From the cell containing the given text, extract its center point as [x, y] coordinate. 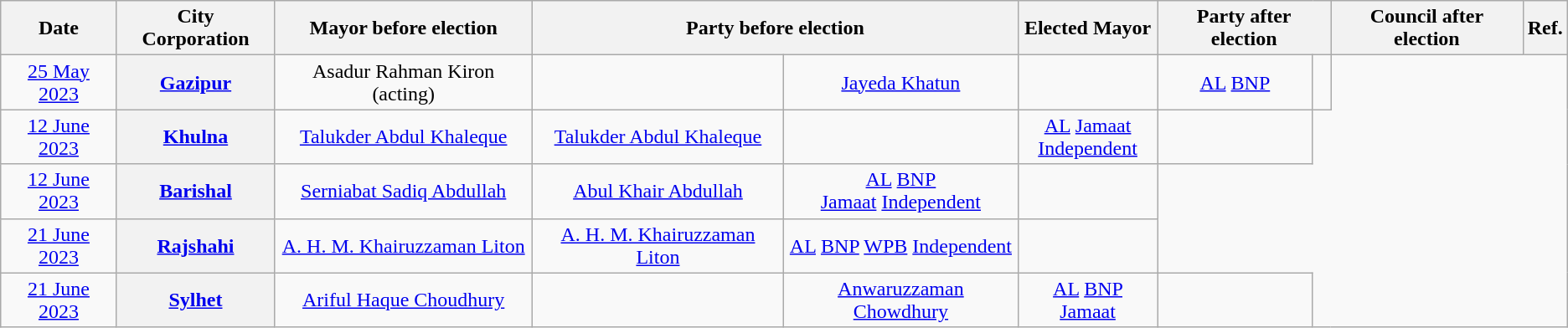
Rajshahi [196, 246]
Anwaruzzaman Chowdhury [900, 300]
Date [59, 28]
AL BNP [1235, 82]
City Corporation [196, 28]
Party after election [1245, 28]
Sylhet [196, 300]
AL BNP WPB Independent [900, 246]
Gazipur [196, 82]
AL Jamaat Independent [1087, 137]
Party before election [776, 28]
Ref. [1545, 28]
Mayor before election [404, 28]
Abul Khair Abdullah [658, 191]
Elected Mayor [1087, 28]
25 May 2023 [59, 82]
AL BNP Jamaat Independent [900, 191]
Jayeda Khatun [900, 82]
Council after election [1427, 28]
Barishal [196, 191]
Khulna [196, 137]
Asadur Rahman Kiron (acting) [404, 82]
AL BNP Jamaat [1087, 300]
Serniabat Sadiq Abdullah [404, 191]
Ariful Haque Choudhury [404, 300]
